Locate the cell with the specified text and output its [X, Y] center coordinate. 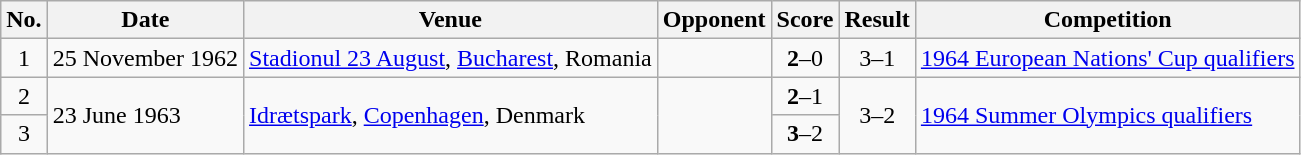
Opponent [714, 20]
2 [24, 96]
2–1 [805, 96]
25 November 1962 [145, 58]
3 [24, 134]
1 [24, 58]
Competition [1108, 20]
1964 Summer Olympics qualifiers [1108, 115]
Idrætspark, Copenhagen, Denmark [451, 115]
2–0 [805, 58]
Score [805, 20]
Venue [451, 20]
Date [145, 20]
Stadionul 23 August, Bucharest, Romania [451, 58]
23 June 1963 [145, 115]
1964 European Nations' Cup qualifiers [1108, 58]
No. [24, 20]
Result [877, 20]
3–1 [877, 58]
